Identify which cell holds the provided text, then report its [x, y] central coordinate. 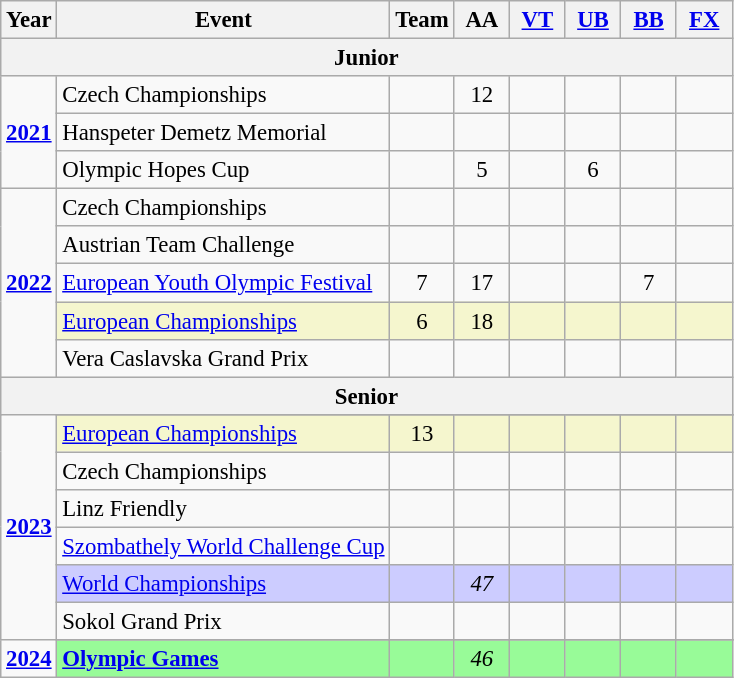
2024 [29, 659]
VT [538, 20]
18 [482, 321]
Vera Caslavska Grand Prix [224, 358]
World Championships [224, 584]
13 [422, 433]
FX [704, 20]
Szombathely World Challenge Cup [224, 546]
46 [482, 659]
AA [482, 20]
Olympic Games [224, 659]
2023 [29, 527]
17 [482, 283]
BB [649, 20]
12 [482, 95]
5 [482, 170]
UB [593, 20]
Team [422, 20]
Linz Friendly [224, 509]
Year [29, 20]
Senior [366, 396]
Austrian Team Challenge [224, 245]
2022 [29, 283]
47 [482, 584]
Junior [366, 58]
Event [224, 20]
Sokol Grand Prix [224, 621]
Hanspeter Demetz Memorial [224, 133]
Olympic Hopes Cup [224, 170]
European Youth Olympic Festival [224, 283]
2021 [29, 132]
